Search for the cell housing the specified text and yield its [x, y] center coordinate. 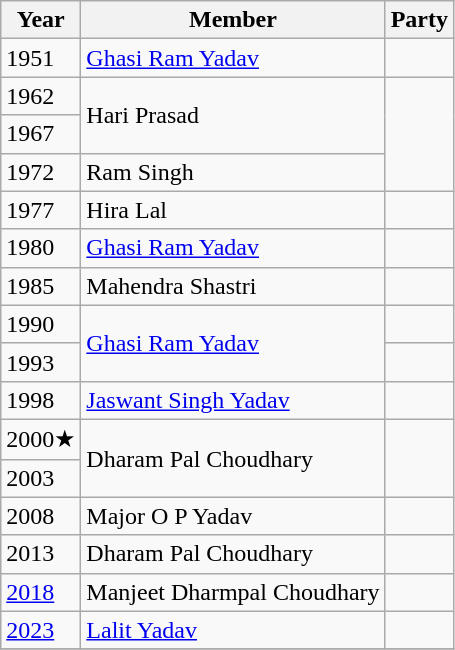
2000★ [41, 439]
1951 [41, 58]
2008 [41, 516]
Hira Lal [233, 210]
1980 [41, 248]
2003 [41, 478]
Mahendra Shastri [233, 286]
Jaswant Singh Yadav [233, 400]
Year [41, 20]
Lalit Yadav [233, 630]
1998 [41, 400]
1962 [41, 96]
1993 [41, 362]
Major O P Yadav [233, 516]
1977 [41, 210]
1972 [41, 172]
2013 [41, 554]
Member [233, 20]
Party [419, 20]
1990 [41, 324]
1985 [41, 286]
Ram Singh [233, 172]
2023 [41, 630]
Hari Prasad [233, 115]
Manjeet Dharmpal Choudhary [233, 592]
1967 [41, 134]
2018 [41, 592]
